From the cell containing the given text, extract its center point as (x, y) coordinate. 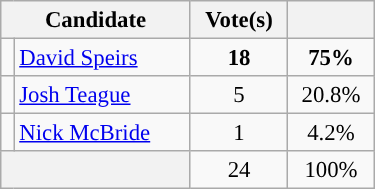
Vote(s) (238, 20)
75% (332, 58)
1 (238, 133)
Josh Teague (102, 95)
24 (238, 170)
Nick McBride (102, 133)
David Speirs (102, 58)
18 (238, 58)
4.2% (332, 133)
20.8% (332, 95)
5 (238, 95)
Candidate (96, 20)
100% (332, 170)
